Return the (X, Y) coordinate for the center point of the cell that contains the specified text.  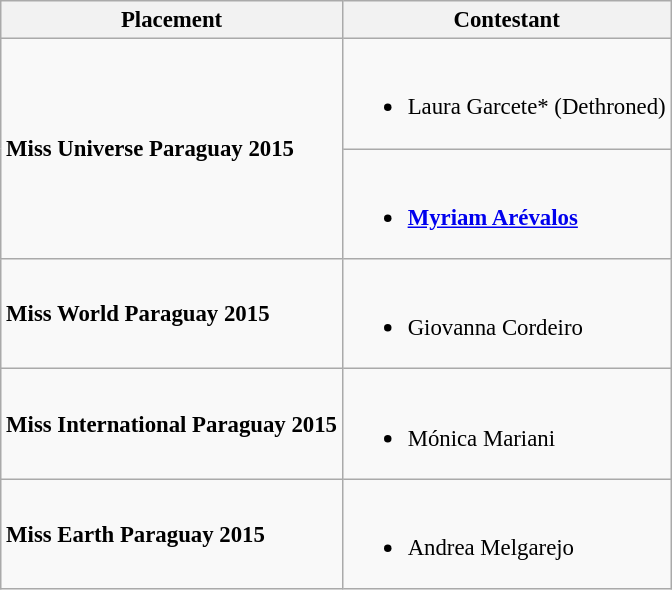
Miss Earth Paraguay 2015 (172, 534)
Mónica Mariani (506, 424)
Contestant (506, 20)
Andrea Melgarejo (506, 534)
Miss World Paraguay 2015 (172, 314)
Miss International Paraguay 2015 (172, 424)
Giovanna Cordeiro (506, 314)
Laura Garcete* (Dethroned) (506, 94)
Placement (172, 20)
Myriam Arévalos (506, 204)
Miss Universe Paraguay 2015 (172, 149)
